Extract the [X, Y] coordinate from the center of the cell holding the provided text.  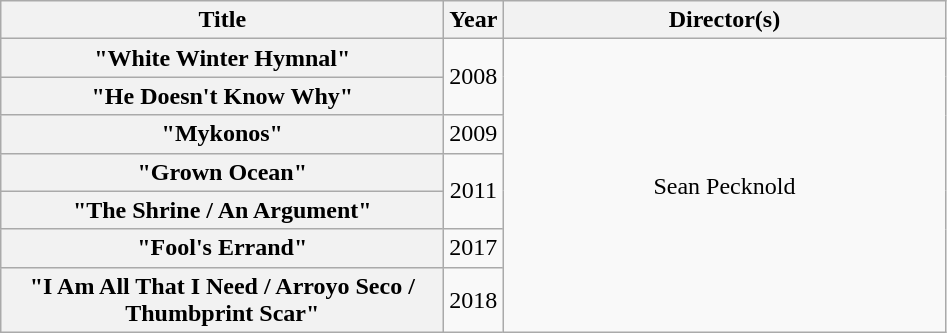
2011 [474, 191]
Director(s) [724, 20]
"Mykonos" [222, 134]
"He Doesn't Know Why" [222, 96]
"White Winter Hymnal" [222, 58]
2018 [474, 300]
2017 [474, 248]
2009 [474, 134]
Sean Pecknold [724, 186]
"Fool's Errand" [222, 248]
"I Am All That I Need / Arroyo Seco / Thumbprint Scar" [222, 300]
"Grown Ocean" [222, 172]
Year [474, 20]
Title [222, 20]
2008 [474, 77]
"The Shrine / An Argument" [222, 210]
